Search for the cell housing the specified text and yield its (x, y) center coordinate. 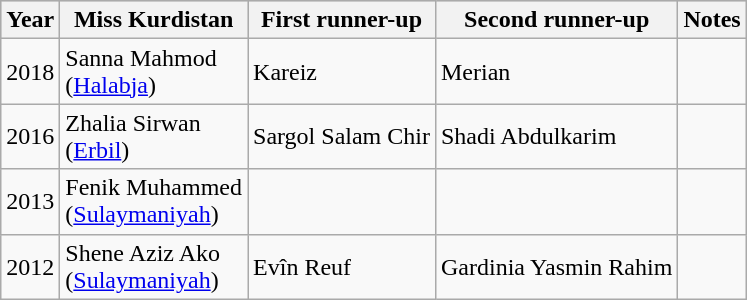
2013 (30, 202)
2016 (30, 136)
2012 (30, 266)
Kareiz (342, 72)
Gardinia Yasmin Rahim (556, 266)
Shene Aziz Ako(Sulaymaniyah) (154, 266)
Sanna Mahmod(Halabja) (154, 72)
Year (30, 20)
Evîn Reuf (342, 266)
Fenik Muhammed(Sulaymaniyah) (154, 202)
Sargol Salam Chir (342, 136)
First runner-up (342, 20)
Zhalia Sirwan(Erbil) (154, 136)
Second runner-up (556, 20)
Miss Kurdistan (154, 20)
Shadi Abdulkarim (556, 136)
2018 (30, 72)
Notes (712, 20)
Merian (556, 72)
